Extract the (x, y) coordinate from the center of the cell holding the provided text.  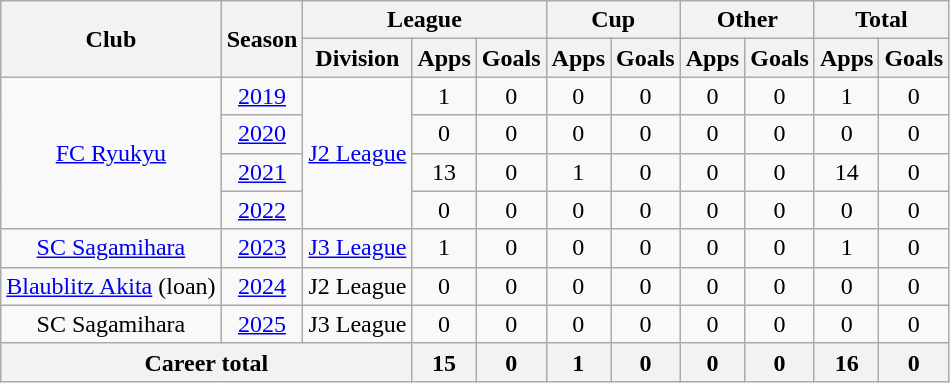
2023 (262, 248)
2022 (262, 210)
FC Ryukyu (111, 153)
2021 (262, 172)
League (424, 20)
Total (881, 20)
Club (111, 39)
Career total (206, 362)
Other (747, 20)
2025 (262, 324)
Season (262, 39)
Cup (613, 20)
Division (358, 58)
2019 (262, 96)
13 (444, 172)
16 (846, 362)
15 (444, 362)
2020 (262, 134)
2024 (262, 286)
Blaublitz Akita (loan) (111, 286)
14 (846, 172)
